Detect which cell encompasses the target text, then output its [x, y] center coordinate. 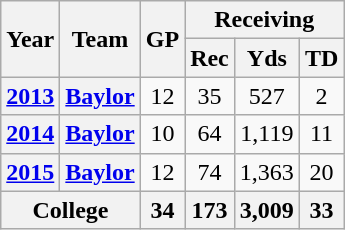
College [70, 210]
2015 [30, 172]
10 [162, 134]
Receiving [264, 20]
20 [321, 172]
74 [210, 172]
1,119 [266, 134]
2013 [30, 96]
34 [162, 210]
Team [100, 39]
35 [210, 96]
33 [321, 210]
1,363 [266, 172]
2 [321, 96]
3,009 [266, 210]
Year [30, 39]
TD [321, 58]
2014 [30, 134]
64 [210, 134]
527 [266, 96]
173 [210, 210]
Yds [266, 58]
11 [321, 134]
GP [162, 39]
Rec [210, 58]
